Provide the (X, Y) coordinate of the cell's center where the given text is located.  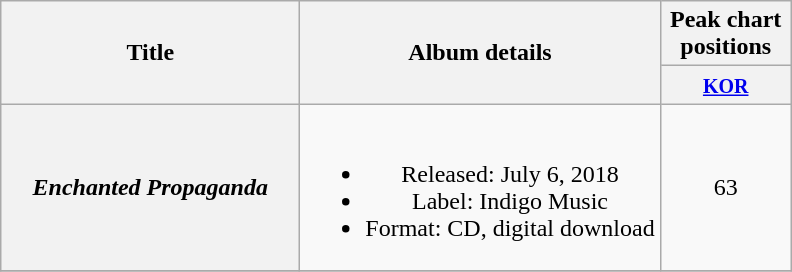
Title (150, 52)
Enchanted Propaganda (150, 188)
Album details (480, 52)
63 (726, 188)
KOR (726, 85)
Peak chart positions (726, 34)
Released: July 6, 2018Label: Indigo MusicFormat: CD, digital download (480, 188)
